Pinpoint the cell where the given text exists, returning its [x, y] midpoint coordinate. 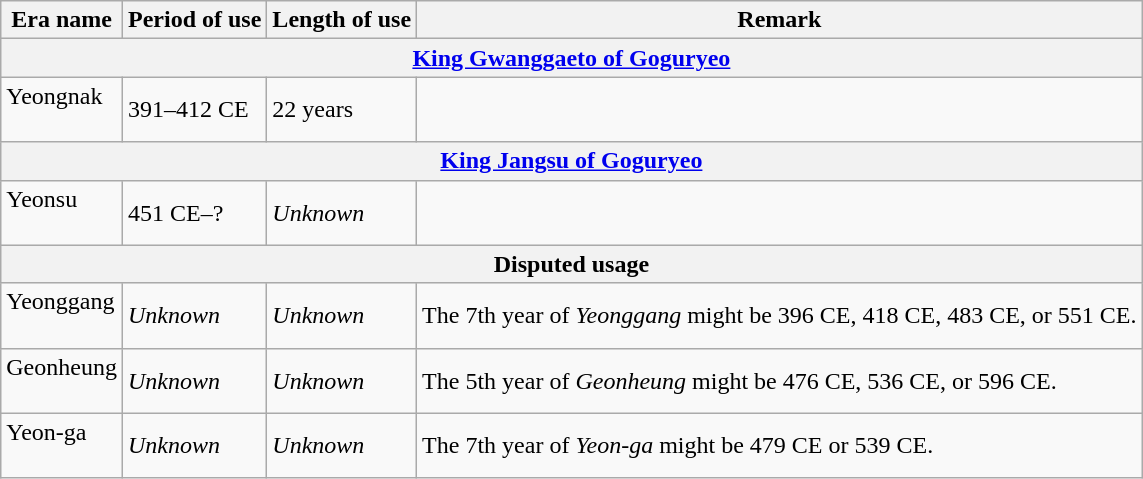
451 CE–? [194, 212]
Remark [780, 20]
The 7th year of Yeon-ga might be 479 CE or 539 CE. [780, 446]
Yeonsu [62, 212]
King Gwanggaeto of Goguryeo [572, 58]
King Jangsu of Goguryeo [572, 161]
Period of use [194, 20]
Geonheung [62, 380]
The 5th year of Geonheung might be 476 CE, 536 CE, or 596 CE. [780, 380]
The 7th year of Yeonggang might be 396 CE, 418 CE, 483 CE, or 551 CE. [780, 316]
22 years [342, 110]
Era name [62, 20]
391–412 CE [194, 110]
Length of use [342, 20]
Yeon-ga [62, 446]
Disputed usage [572, 264]
Yeonggang [62, 316]
Yeongnak [62, 110]
